Identify which cell holds the provided text, then report its (x, y) central coordinate. 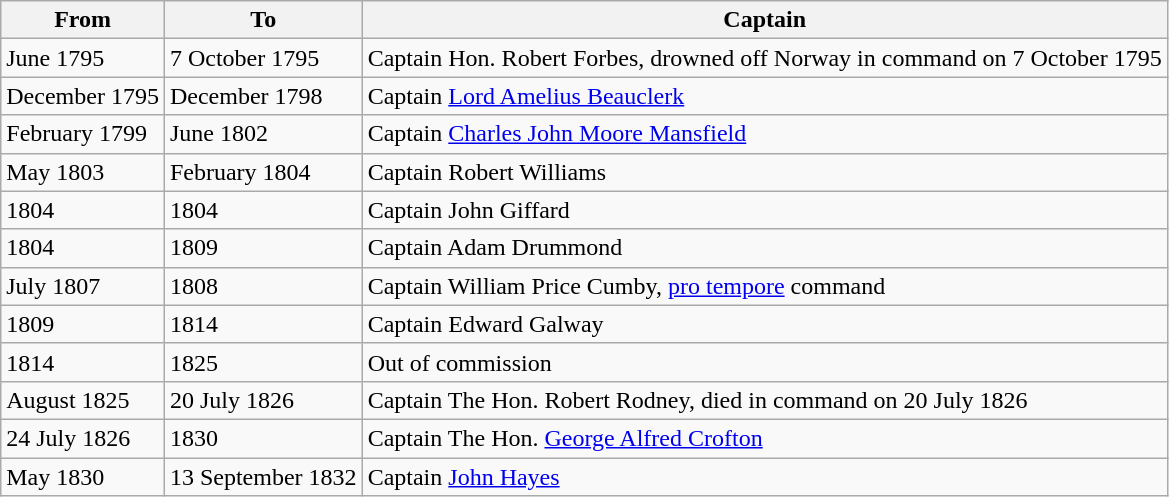
December 1795 (83, 96)
1808 (263, 286)
Captain Adam Drummond (764, 248)
Captain Lord Amelius Beauclerk (764, 96)
May 1803 (83, 172)
1825 (263, 362)
June 1802 (263, 134)
7 October 1795 (263, 58)
Captain Charles John Moore Mansfield (764, 134)
Out of commission (764, 362)
13 September 1832 (263, 477)
May 1830 (83, 477)
Captain John Hayes (764, 477)
Captain The Hon. Robert Rodney, died in command on 20 July 1826 (764, 400)
To (263, 20)
Captain William Price Cumby, pro tempore command (764, 286)
August 1825 (83, 400)
Captain John Giffard (764, 210)
February 1804 (263, 172)
February 1799 (83, 134)
June 1795 (83, 58)
Captain Robert Williams (764, 172)
December 1798 (263, 96)
From (83, 20)
Captain Hon. Robert Forbes, drowned off Norway in command on 7 October 1795 (764, 58)
1830 (263, 438)
20 July 1826 (263, 400)
24 July 1826 (83, 438)
Captain The Hon. George Alfred Crofton (764, 438)
July 1807 (83, 286)
Captain (764, 20)
Captain Edward Galway (764, 324)
